Capture the cell that displays the provided text and extract its [x, y] central coordinate. 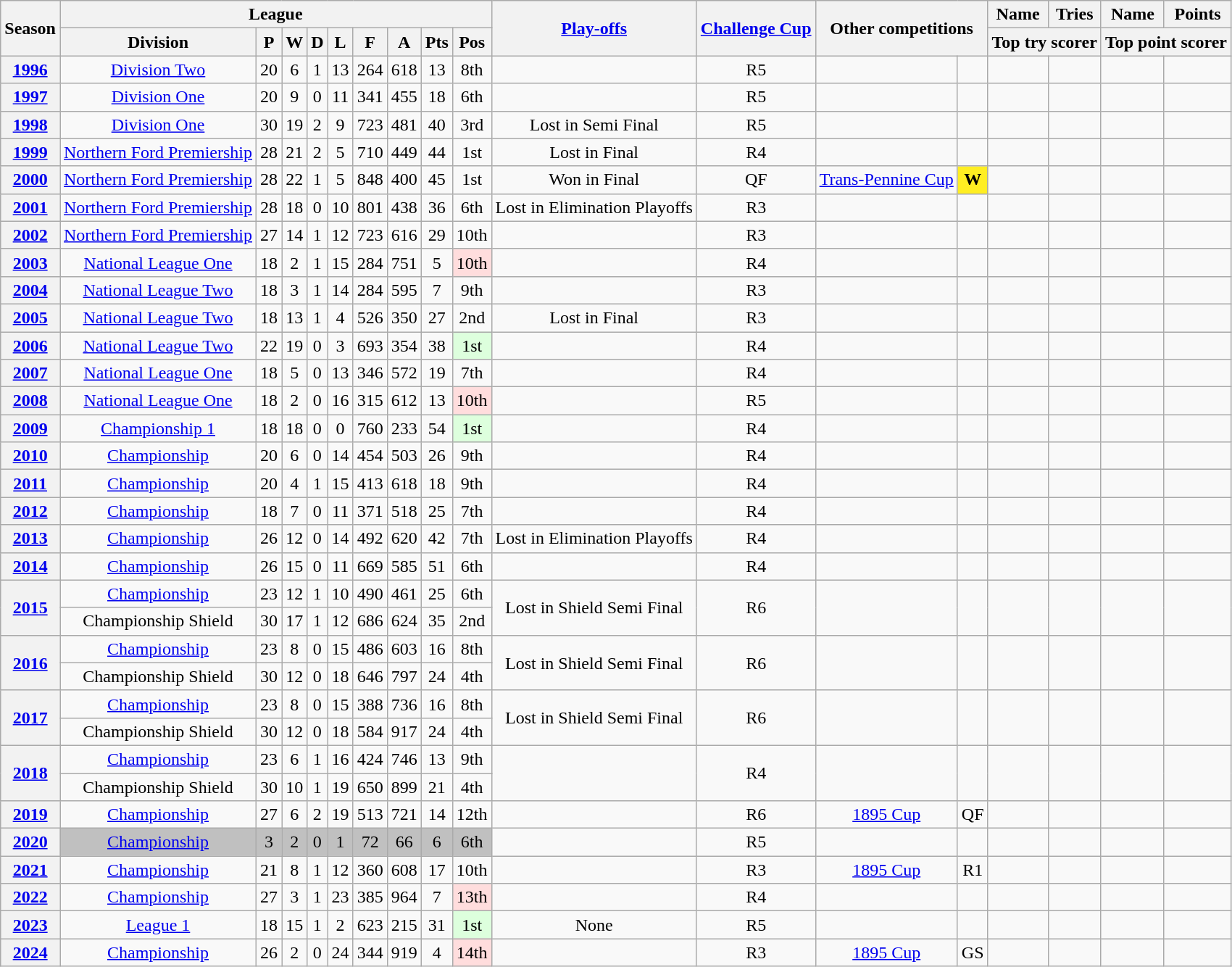
650 [370, 787]
233 [404, 428]
1997 [30, 97]
2018 [30, 773]
620 [404, 539]
503 [404, 456]
486 [370, 649]
608 [404, 870]
14th [472, 953]
350 [404, 318]
751 [404, 262]
42 [436, 539]
1999 [30, 152]
51 [436, 566]
66 [404, 842]
646 [370, 676]
40 [436, 125]
Division Two [158, 70]
Pos [472, 42]
2019 [30, 815]
2014 [30, 566]
346 [370, 373]
Pts [436, 42]
31 [436, 925]
Season [30, 28]
848 [370, 180]
Top try scorer [1044, 42]
919 [404, 953]
13th [472, 897]
L [341, 42]
612 [404, 401]
2001 [30, 207]
35 [436, 621]
2011 [30, 483]
Challenge Cup [756, 28]
54 [436, 428]
603 [404, 649]
A [404, 42]
Other competitions [902, 28]
710 [370, 152]
344 [370, 953]
526 [370, 318]
2015 [30, 607]
38 [436, 346]
2023 [30, 925]
2021 [30, 870]
797 [404, 676]
R1 [973, 870]
490 [370, 594]
513 [370, 815]
461 [404, 594]
2006 [30, 346]
917 [404, 731]
595 [404, 290]
616 [404, 235]
29 [436, 235]
964 [404, 897]
3rd [472, 125]
572 [404, 373]
1996 [30, 70]
2002 [30, 235]
2004 [30, 290]
455 [404, 97]
584 [370, 731]
400 [404, 180]
45 [436, 180]
2010 [30, 456]
F [370, 42]
P [270, 42]
388 [370, 704]
2000 [30, 180]
Won in Final [594, 180]
264 [370, 70]
481 [404, 125]
Division [158, 42]
215 [404, 925]
League 1 [158, 925]
72 [370, 842]
36 [436, 207]
2017 [30, 718]
385 [370, 897]
371 [370, 511]
518 [404, 511]
360 [370, 870]
2007 [30, 373]
354 [404, 346]
341 [370, 97]
2013 [30, 539]
D [317, 42]
686 [370, 621]
44 [436, 152]
721 [404, 815]
League [275, 14]
2020 [30, 842]
736 [404, 704]
Trans-Pennine Cup [886, 180]
454 [370, 456]
424 [370, 759]
315 [370, 401]
Top point scorer [1165, 42]
2022 [30, 897]
449 [404, 152]
1998 [30, 125]
Play-offs [594, 28]
12th [472, 815]
GS [973, 953]
2008 [30, 401]
585 [404, 566]
624 [404, 621]
2024 [30, 953]
746 [404, 759]
Tries [1074, 14]
623 [370, 925]
899 [404, 787]
Championship 1 [158, 428]
669 [370, 566]
Points [1197, 14]
2005 [30, 318]
2003 [30, 262]
438 [404, 207]
492 [370, 539]
2009 [30, 428]
None [594, 925]
Lost in Semi Final [594, 125]
2016 [30, 663]
801 [370, 207]
413 [370, 483]
2012 [30, 511]
760 [370, 428]
693 [370, 346]
